Extract the [x, y] coordinate from the center of the cell holding the provided text.  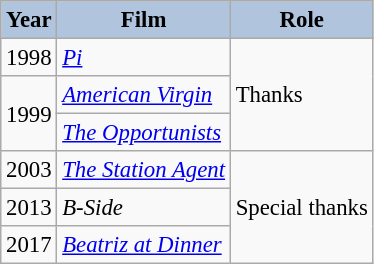
2017 [29, 245]
Thanks [302, 96]
Film [144, 20]
B-Side [144, 208]
The Opportunists [144, 133]
American Virgin [144, 95]
Beatriz at Dinner [144, 245]
Special thanks [302, 208]
Year [29, 20]
Role [302, 20]
2003 [29, 170]
2013 [29, 208]
Pi [144, 58]
1998 [29, 58]
The Station Agent [144, 170]
1999 [29, 114]
